Pinpoint the cell where the given text exists, returning its [X, Y] midpoint coordinate. 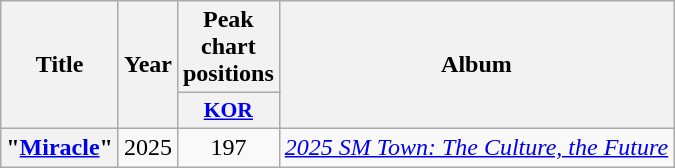
Peak chart positions [228, 47]
197 [228, 147]
"Miracle" [60, 147]
KOR [228, 111]
2025 SM Town: The Culture, the Future [476, 147]
Title [60, 65]
Year [148, 65]
2025 [148, 147]
Album [476, 65]
